Capture the cell that displays the provided text and extract its [x, y] central coordinate. 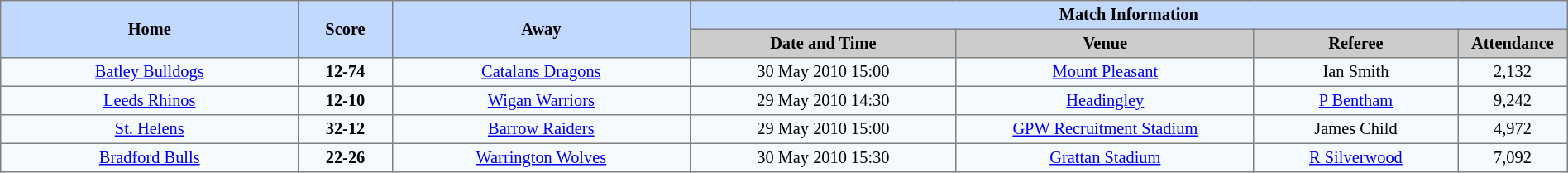
29 May 2010 15:00 [823, 129]
Barrow Raiders [541, 129]
Score [346, 30]
James Child [1355, 129]
Headingley [1105, 100]
Wigan Warriors [541, 100]
Catalans Dragons [541, 72]
Bradford Bulls [150, 157]
12-10 [346, 100]
Warrington Wolves [541, 157]
P Bentham [1355, 100]
Venue [1105, 43]
Referee [1355, 43]
2,132 [1513, 72]
12-74 [346, 72]
4,972 [1513, 129]
Date and Time [823, 43]
Leeds Rhinos [150, 100]
St. Helens [150, 129]
22-26 [346, 157]
30 May 2010 15:00 [823, 72]
Mount Pleasant [1105, 72]
29 May 2010 14:30 [823, 100]
Grattan Stadium [1105, 157]
Away [541, 30]
Match Information [1128, 15]
7,092 [1513, 157]
R Silverwood [1355, 157]
GPW Recruitment Stadium [1105, 129]
Batley Bulldogs [150, 72]
Home [150, 30]
9,242 [1513, 100]
Attendance [1513, 43]
Ian Smith [1355, 72]
30 May 2010 15:30 [823, 157]
32-12 [346, 129]
